Search for the cell housing the specified text and yield its (X, Y) center coordinate. 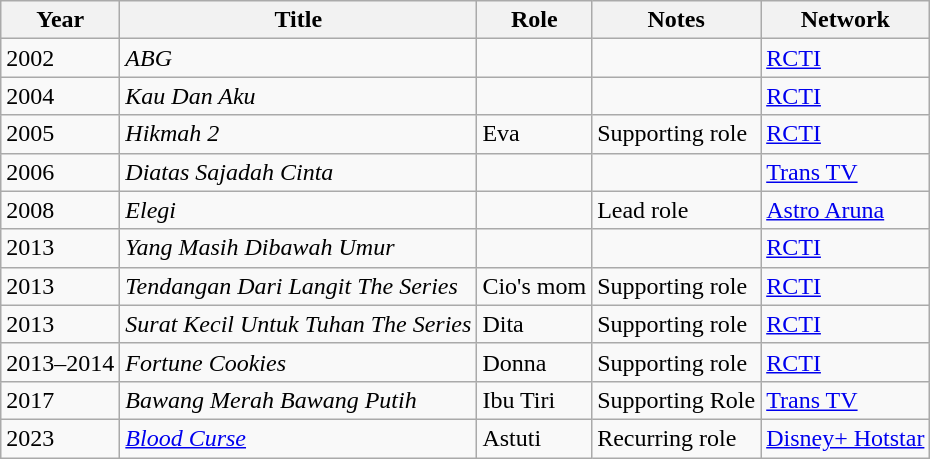
Diatas Sajadah Cinta (298, 172)
Surat Kecil Untuk Tuhan The Series (298, 324)
Elegi (298, 210)
Disney+ Hotstar (846, 438)
Tendangan Dari Langit The Series (298, 286)
Network (846, 20)
Supporting Role (676, 400)
Ibu Tiri (534, 400)
Blood Curse (298, 438)
Dita (534, 324)
Donna (534, 362)
2006 (60, 172)
2002 (60, 58)
Notes (676, 20)
2005 (60, 134)
Recurring role (676, 438)
Role (534, 20)
Fortune Cookies (298, 362)
Bawang Merah Bawang Putih (298, 400)
Yang Masih Dibawah Umur (298, 248)
ABG (298, 58)
2008 (60, 210)
Kau Dan Aku (298, 96)
2004 (60, 96)
2013–2014 (60, 362)
Hikmah 2 (298, 134)
Lead role (676, 210)
Eva (534, 134)
Year (60, 20)
Cio's mom (534, 286)
Astuti (534, 438)
Title (298, 20)
2017 (60, 400)
2023 (60, 438)
Astro Aruna (846, 210)
